For the text-containing cell, return its midpoint in (X, Y) coordinate format. 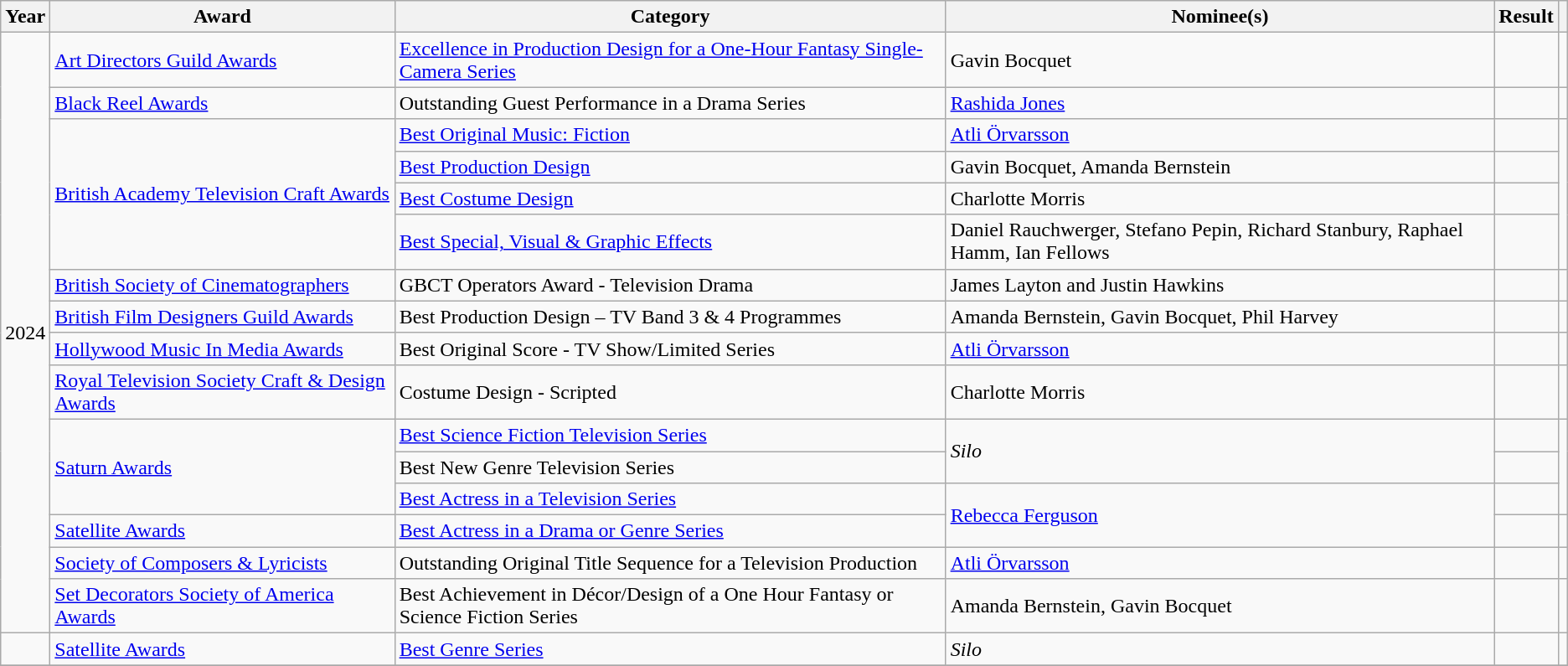
Excellence in Production Design for a One-Hour Fantasy Single-Camera Series (670, 60)
Daniel Rauchwerger, Stefano Pepin, Richard Stanbury, Raphael Hamm, Ian Fellows (1220, 241)
Best Costume Design (670, 199)
Set Decorators Society of America Awards (223, 607)
Saturn Awards (223, 467)
Society of Composers & Lyricists (223, 563)
Best Actress in a Television Series (670, 499)
Best Original Music: Fiction (670, 135)
GBCT Operators Award - Television Drama (670, 285)
Category (670, 17)
Award (223, 17)
British Society of Cinematographers (223, 285)
Outstanding Original Title Sequence for a Television Production (670, 563)
Result (1526, 17)
Royal Television Society Craft & Design Awards (223, 392)
Best Genre Series (670, 649)
Outstanding Guest Performance in a Drama Series (670, 103)
Hollywood Music In Media Awards (223, 348)
Best Achievement in Décor/Design of a One Hour Fantasy or Science Fiction Series (670, 607)
Best Production Design (670, 167)
Amanda Bernstein, Gavin Bocquet (1220, 607)
British Film Designers Guild Awards (223, 317)
Best Special, Visual & Graphic Effects (670, 241)
Year (25, 17)
Best Original Score - TV Show/Limited Series (670, 348)
2024 (25, 333)
Gavin Bocquet, Amanda Bernstein (1220, 167)
Gavin Bocquet (1220, 60)
British Academy Television Craft Awards (223, 194)
Best New Genre Television Series (670, 467)
Rebecca Ferguson (1220, 515)
James Layton and Justin Hawkins (1220, 285)
Best Science Fiction Television Series (670, 435)
Rashida Jones (1220, 103)
Amanda Bernstein, Gavin Bocquet, Phil Harvey (1220, 317)
Costume Design - Scripted (670, 392)
Best Actress in a Drama or Genre Series (670, 531)
Nominee(s) (1220, 17)
Black Reel Awards (223, 103)
Art Directors Guild Awards (223, 60)
Best Production Design – TV Band 3 & 4 Programmes (670, 317)
